For the text-containing cell, return its midpoint in [x, y] coordinate format. 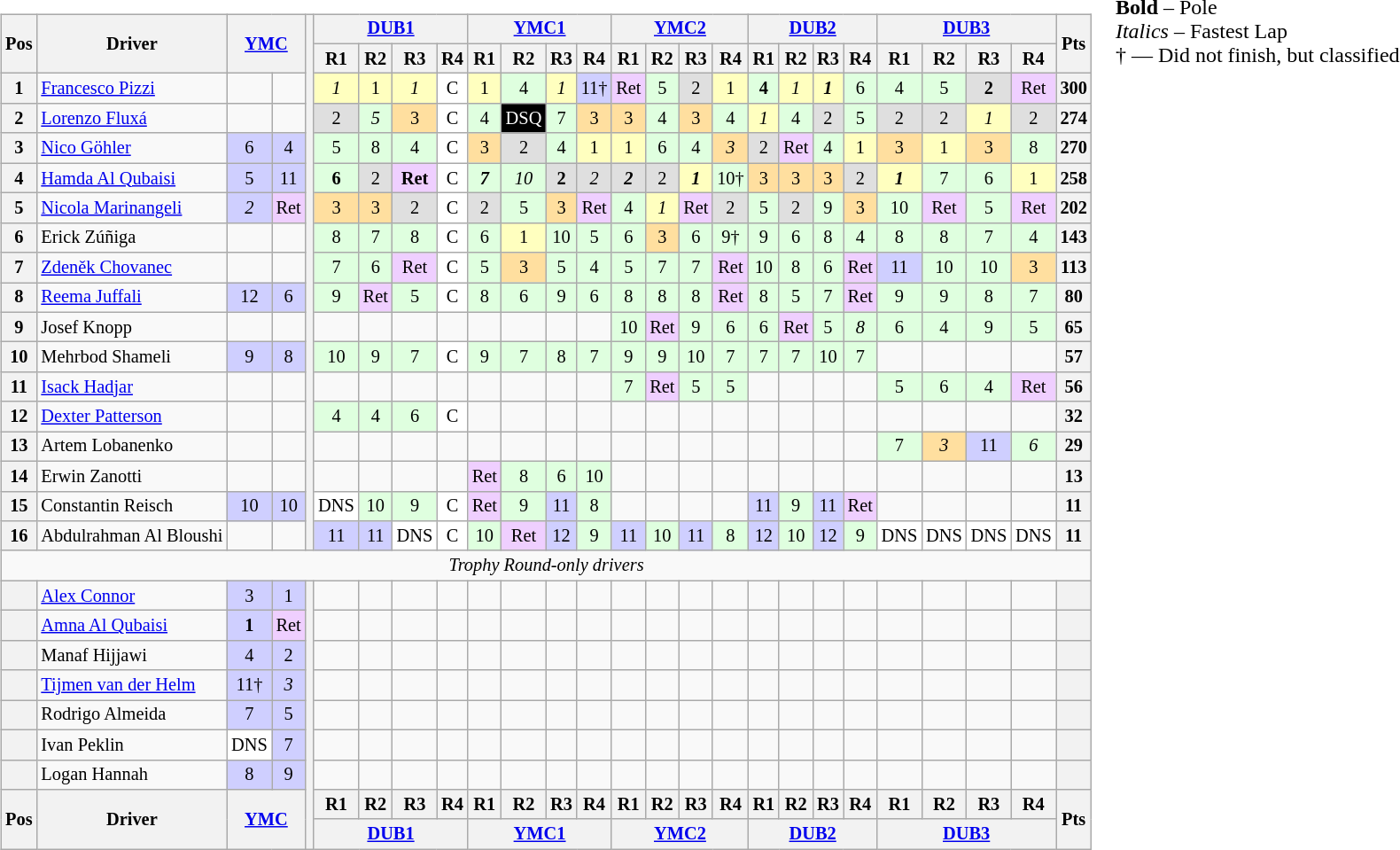
Abdulrahman Al Bloushi [131, 536]
Nico Göhler [131, 148]
Erick Zúñiga [131, 238]
Nicola Marinangeli [131, 208]
Alex Connor [131, 596]
10† [730, 178]
14 [19, 476]
Logan Hannah [131, 775]
15 [19, 506]
80 [1074, 298]
Francesco Pizzi [131, 89]
Ivan Peklin [131, 745]
270 [1074, 148]
Hamda Al Qubaisi [131, 178]
274 [1074, 119]
Dexter Patterson [131, 417]
56 [1074, 387]
Amna Al Qubaisi [131, 626]
16 [19, 536]
57 [1074, 357]
113 [1074, 268]
29 [1074, 447]
Rodrigo Almeida [131, 715]
Manaf Hijjawi [131, 655]
DSQ [524, 119]
143 [1074, 238]
Zdeněk Chovanec [131, 268]
Trophy Round-only drivers [546, 565]
9† [730, 238]
Erwin Zanotti [131, 476]
Isack Hadjar [131, 387]
32 [1074, 417]
Josef Knopp [131, 327]
65 [1074, 327]
300 [1074, 89]
Constantin Reisch [131, 506]
Mehrbod Shameli [131, 357]
Artem Lobanenko [131, 447]
Reema Juffali [131, 298]
202 [1074, 208]
Tijmen van der Helm [131, 685]
Lorenzo Fluxá [131, 119]
258 [1074, 178]
